Pinpoint the cell where the given text exists, returning its [X, Y] midpoint coordinate. 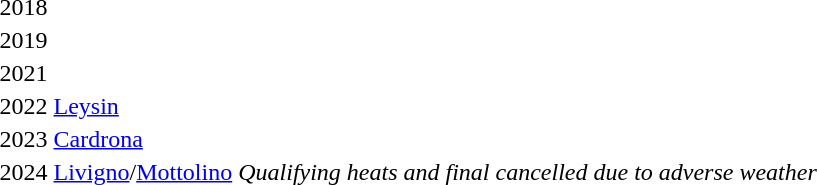
Cardrona [143, 139]
Leysin [143, 106]
